Provide the (x, y) coordinate of the cell's center where the given text is located.  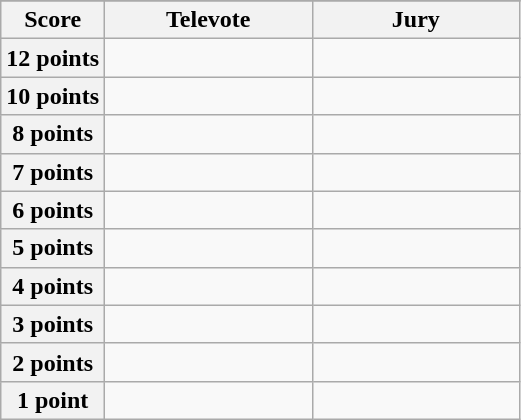
8 points (53, 134)
2 points (53, 362)
5 points (53, 248)
1 point (53, 400)
10 points (53, 96)
12 points (53, 58)
Televote (209, 20)
4 points (53, 286)
3 points (53, 324)
Jury (416, 20)
6 points (53, 210)
7 points (53, 172)
Score (53, 20)
